Output the [X, Y] coordinate of the center of the cell containing the given text.  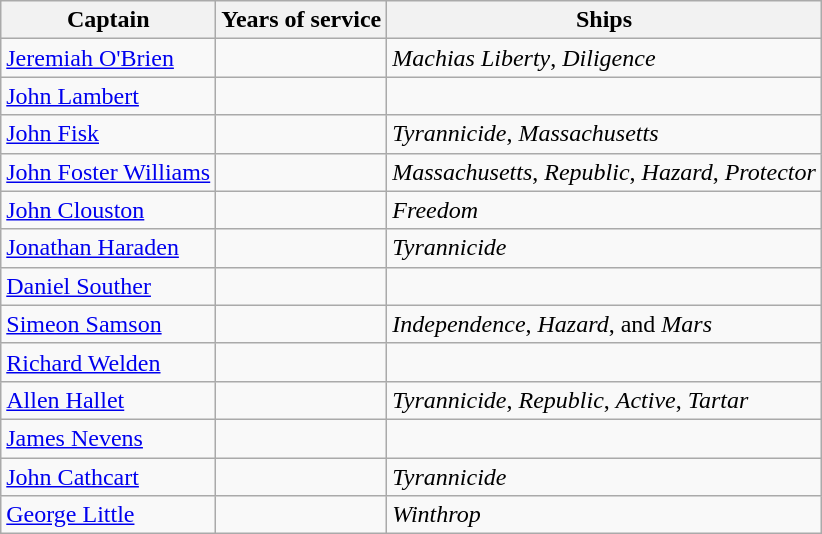
John Foster Williams [108, 172]
James Nevens [108, 438]
John Clouston [108, 210]
Massachusetts, Republic, Hazard, Protector [604, 172]
Independence, Hazard, and Mars [604, 324]
Machias Liberty, Diligence [604, 58]
Richard Welden [108, 362]
Daniel Souther [108, 286]
Winthrop [604, 515]
John Fisk [108, 134]
Freedom [604, 210]
Jeremiah O'Brien [108, 58]
Tyrannicide, Massachusetts [604, 134]
Years of service [302, 20]
George Little [108, 515]
John Cathcart [108, 477]
John Lambert [108, 96]
Ships [604, 20]
Jonathan Haraden [108, 248]
Tyrannicide, Republic, Active, Tartar [604, 400]
Captain [108, 20]
Simeon Samson [108, 324]
Allen Hallet [108, 400]
